Search for the cell housing the specified text and yield its (X, Y) center coordinate. 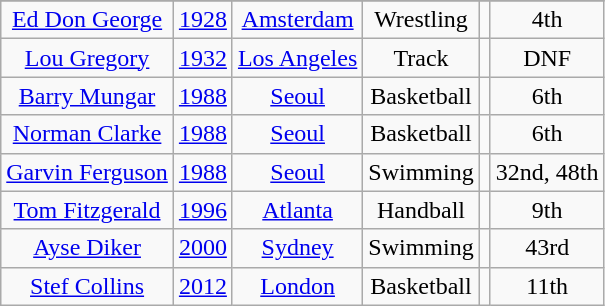
43rd (547, 248)
DNF (547, 58)
Ed Don George (88, 20)
Barry Mungar (88, 96)
2000 (202, 248)
Tom Fitzgerald (88, 210)
Sydney (297, 248)
Ayse Diker (88, 248)
1996 (202, 210)
Track (421, 58)
Wrestling (421, 20)
2012 (202, 286)
4th (547, 20)
Norman Clarke (88, 134)
1932 (202, 58)
Amsterdam (297, 20)
Lou Gregory (88, 58)
32nd, 48th (547, 172)
London (297, 286)
1928 (202, 20)
Garvin Ferguson (88, 172)
9th (547, 210)
Los Angeles (297, 58)
Handball (421, 210)
Atlanta (297, 210)
Stef Collins (88, 286)
11th (547, 286)
